Determine the [X, Y] coordinate at the center of the cell enclosing the given text.  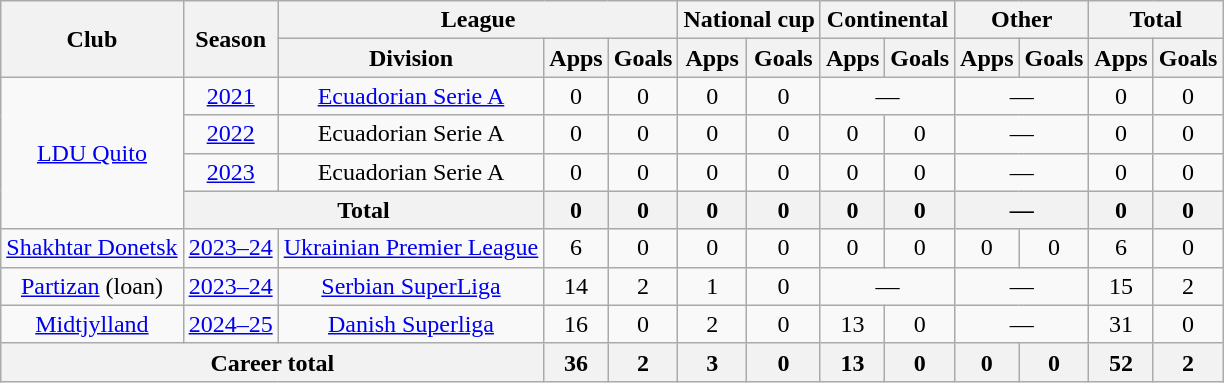
1 [712, 286]
National cup [749, 20]
LDU Quito [92, 153]
League [478, 20]
2022 [230, 134]
Career total [272, 362]
52 [1121, 362]
Season [230, 39]
16 [576, 324]
Partizan (loan) [92, 286]
2024–25 [230, 324]
31 [1121, 324]
3 [712, 362]
14 [576, 286]
15 [1121, 286]
2023 [230, 172]
Continental [887, 20]
Ukrainian Premier League [411, 248]
Other [1022, 20]
36 [576, 362]
2021 [230, 96]
Shakhtar Donetsk [92, 248]
Midtjylland [92, 324]
Danish Superliga [411, 324]
Serbian SuperLiga [411, 286]
Division [411, 58]
Club [92, 39]
